From the cell containing the given text, extract its center point as (x, y) coordinate. 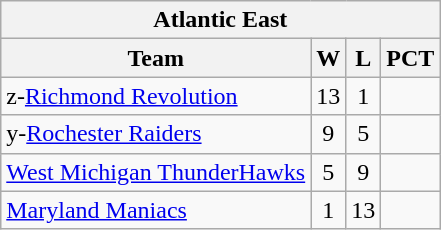
PCT (410, 58)
z-Richmond Revolution (156, 96)
L (364, 58)
Maryland Maniacs (156, 210)
W (328, 58)
West Michigan ThunderHawks (156, 172)
Team (156, 58)
y-Rochester Raiders (156, 134)
Atlantic East (220, 20)
